Return the [x, y] coordinate for the center point of the cell that contains the specified text.  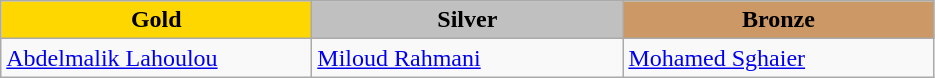
Abdelmalik Lahoulou [156, 58]
Miloud Rahmani [468, 58]
Silver [468, 20]
Gold [156, 20]
Bronze [778, 20]
Mohamed Sghaier [778, 58]
